From the cell containing the given text, extract its center point as (X, Y) coordinate. 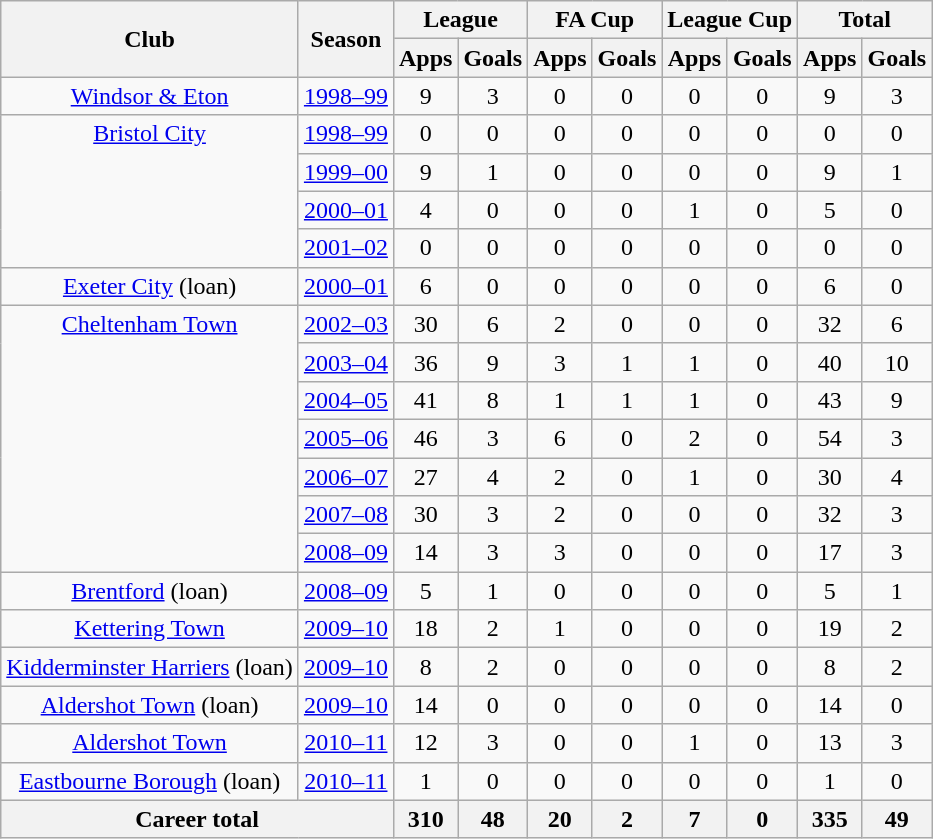
Eastbourne Borough (loan) (150, 781)
54 (830, 438)
2006–07 (346, 477)
Club (150, 39)
2007–08 (346, 515)
FA Cup (595, 20)
1999–00 (346, 172)
310 (425, 819)
League (460, 20)
Kettering Town (150, 629)
43 (830, 400)
13 (830, 743)
2002–03 (346, 324)
10 (897, 362)
Windsor & Eton (150, 96)
40 (830, 362)
League Cup (730, 20)
Season (346, 39)
2003–04 (346, 362)
Aldershot Town (150, 743)
Bristol City (150, 191)
12 (425, 743)
41 (425, 400)
7 (694, 819)
27 (425, 477)
Total (865, 20)
36 (425, 362)
Brentford (loan) (150, 591)
49 (897, 819)
19 (830, 629)
Kidderminster Harriers (loan) (150, 667)
46 (425, 438)
Aldershot Town (loan) (150, 705)
17 (830, 553)
2005–06 (346, 438)
Cheltenham Town (150, 438)
Career total (198, 819)
Exeter City (loan) (150, 286)
2004–05 (346, 400)
335 (830, 819)
2001–02 (346, 248)
20 (560, 819)
18 (425, 629)
48 (493, 819)
